Capture the cell that displays the provided text and extract its [X, Y] central coordinate. 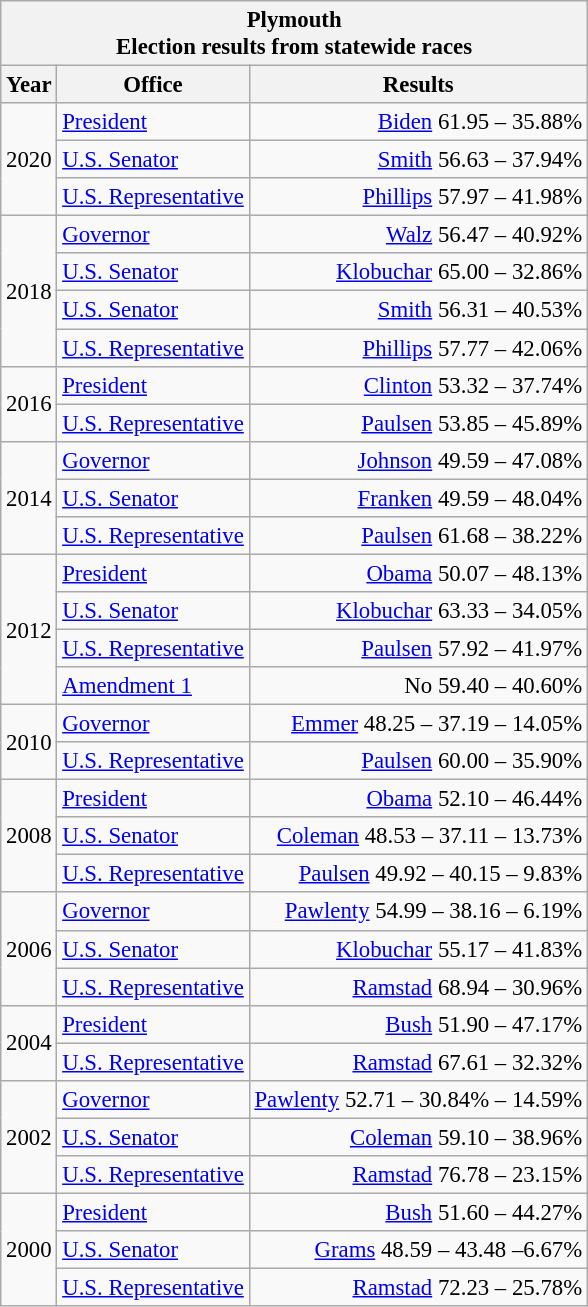
Smith 56.63 – 37.94% [418, 160]
2020 [29, 160]
Obama 50.07 – 48.13% [418, 573]
Obama 52.10 – 46.44% [418, 799]
Paulsen 61.68 – 38.22% [418, 536]
2014 [29, 498]
Pawlenty 52.71 – 30.84% – 14.59% [418, 1100]
Klobuchar 55.17 – 41.83% [418, 949]
Clinton 53.32 – 37.74% [418, 385]
Ramstad 68.94 – 30.96% [418, 987]
Coleman 48.53 – 37.11 – 13.73% [418, 836]
Year [29, 85]
Bush 51.60 – 44.27% [418, 1212]
Office [153, 85]
Smith 56.31 – 40.53% [418, 310]
Klobuchar 63.33 – 34.05% [418, 611]
2018 [29, 291]
Klobuchar 65.00 – 32.86% [418, 273]
Walz 56.47 – 40.92% [418, 235]
Plymouth Election results from statewide races [294, 34]
2000 [29, 1250]
Biden 61.95 – 35.88% [418, 122]
Ramstad 76.78 – 23.15% [418, 1175]
Phillips 57.97 – 41.98% [418, 197]
Paulsen 57.92 – 41.97% [418, 648]
2010 [29, 742]
Phillips 57.77 – 42.06% [418, 348]
2016 [29, 404]
Grams 48.59 – 43.48 –6.67% [418, 1250]
Ramstad 72.23 – 25.78% [418, 1288]
Ramstad 67.61 – 32.32% [418, 1062]
Bush 51.90 – 47.17% [418, 1024]
No 59.40 – 40.60% [418, 686]
2012 [29, 629]
Amendment 1 [153, 686]
Johnson 49.59 – 47.08% [418, 460]
Franken 49.59 – 48.04% [418, 498]
Paulsen 49.92 – 40.15 – 9.83% [418, 874]
Paulsen 60.00 – 35.90% [418, 761]
Pawlenty 54.99 – 38.16 – 6.19% [418, 912]
Coleman 59.10 – 38.96% [418, 1137]
2004 [29, 1042]
Results [418, 85]
2008 [29, 836]
Paulsen 53.85 – 45.89% [418, 423]
Emmer 48.25 – 37.19 – 14.05% [418, 724]
2002 [29, 1138]
2006 [29, 950]
